Provide the [x, y] coordinate of the cell's center where the given text is located.  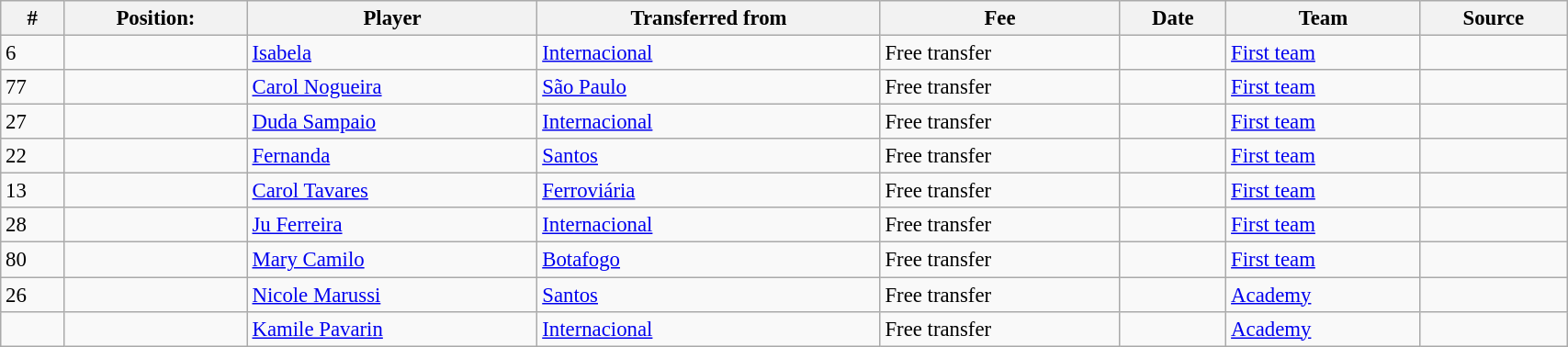
Ju Ferreira [392, 225]
26 [33, 295]
Carol Tavares [392, 191]
22 [33, 156]
São Paulo [709, 87]
Fee [999, 18]
80 [33, 260]
13 [33, 191]
Team [1323, 18]
Duda Sampaio [392, 122]
# [33, 18]
Date [1173, 18]
28 [33, 225]
Kamile Pavarin [392, 329]
Botafogo [709, 260]
6 [33, 53]
Position: [156, 18]
Fernanda [392, 156]
27 [33, 122]
Source [1494, 18]
Ferroviária [709, 191]
Nicole Marussi [392, 295]
Player [392, 18]
Carol Nogueira [392, 87]
Mary Camilo [392, 260]
Isabela [392, 53]
Transferred from [709, 18]
77 [33, 87]
